Identify which cell holds the provided text, then report its [x, y] central coordinate. 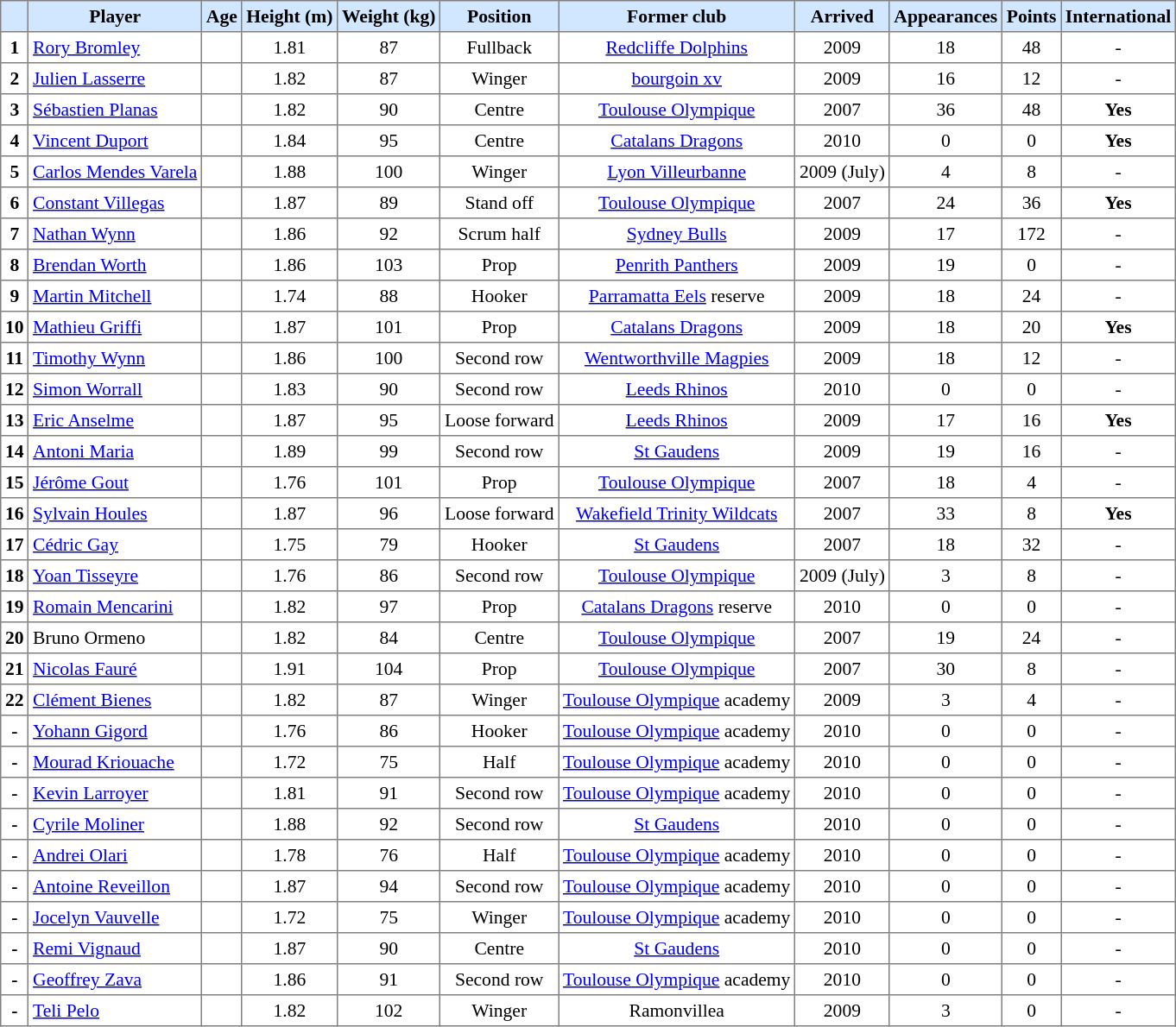
Mourad Kriouache [116, 762]
1.75 [290, 545]
Simon Worrall [116, 389]
7 [15, 234]
103 [389, 265]
Parramatta Eels reserve [677, 296]
9 [15, 296]
bourgoin xv [677, 79]
Vincent Duport [116, 141]
11 [15, 358]
30 [945, 669]
84 [389, 638]
Teli Pelo [116, 1011]
Height (m) [290, 16]
Brendan Worth [116, 265]
14 [15, 451]
102 [389, 1011]
Nicolas Fauré [116, 669]
96 [389, 513]
1.78 [290, 855]
Wakefield Trinity Wildcats [677, 513]
Sylvain Houles [116, 513]
32 [1032, 545]
Timothy Wynn [116, 358]
Age [222, 16]
172 [1032, 234]
5 [15, 172]
Arrived [843, 16]
1.89 [290, 451]
Penrith Panthers [677, 265]
Nathan Wynn [116, 234]
Antoine Reveillon [116, 886]
22 [15, 700]
Antoni Maria [116, 451]
76 [389, 855]
Mathieu Griffi [116, 327]
Kevin Larroyer [116, 793]
Clément Bienes [116, 700]
1 [15, 47]
79 [389, 545]
Julien Lasserre [116, 79]
Bruno Ormeno [116, 638]
15 [15, 482]
Points [1032, 16]
Appearances [945, 16]
104 [389, 669]
1.84 [290, 141]
Jérôme Gout [116, 482]
Wentworthville Magpies [677, 358]
10 [15, 327]
Fullback [499, 47]
Yohann Gigord [116, 731]
Catalans Dragons reserve [677, 607]
97 [389, 607]
Position [499, 16]
1.74 [290, 296]
Geoffrey Zava [116, 980]
Cyrile Moliner [116, 824]
Weight (kg) [389, 16]
13 [15, 420]
Redcliffe Dolphins [677, 47]
Jocelyn Vauvelle [116, 917]
International [1119, 16]
33 [945, 513]
Remi Vignaud [116, 948]
Constant Villegas [116, 203]
Stand off [499, 203]
89 [389, 203]
Sydney Bulls [677, 234]
Carlos Mendes Varela [116, 172]
88 [389, 296]
2 [15, 79]
Ramonvillea [677, 1011]
Rory Bromley [116, 47]
Martin Mitchell [116, 296]
94 [389, 886]
1.83 [290, 389]
1.91 [290, 669]
21 [15, 669]
99 [389, 451]
Andrei Olari [116, 855]
Scrum half [499, 234]
Player [116, 16]
6 [15, 203]
Yoan Tisseyre [116, 576]
Romain Mencarini [116, 607]
Eric Anselme [116, 420]
Cédric Gay [116, 545]
Sébastien Planas [116, 110]
Lyon Villeurbanne [677, 172]
Former club [677, 16]
